Output the (X, Y) coordinate of the center of the cell containing the given text.  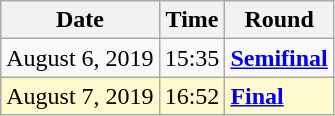
Time (192, 20)
August 7, 2019 (80, 96)
Date (80, 20)
16:52 (192, 96)
August 6, 2019 (80, 58)
Final (279, 96)
Semifinal (279, 58)
15:35 (192, 58)
Round (279, 20)
